Capture the cell that displays the provided text and extract its [x, y] central coordinate. 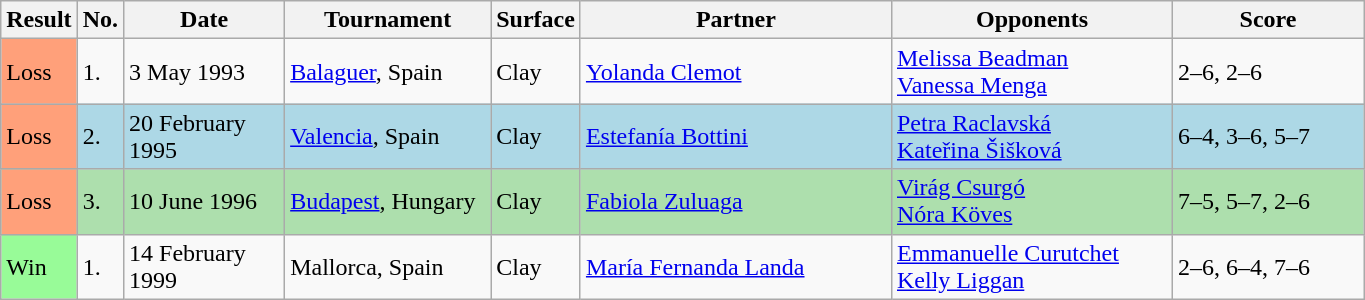
Budapest, Hungary [388, 202]
Tournament [388, 20]
3. [100, 202]
Score [1268, 20]
Fabiola Zuluaga [736, 202]
Balaguer, Spain [388, 72]
Estefanía Bottini [736, 136]
Date [204, 20]
María Fernanda Landa [736, 266]
Surface [536, 20]
2–6, 6–4, 7–6 [1268, 266]
Mallorca, Spain [388, 266]
Virág Csurgó Nóra Köves [1032, 202]
Yolanda Clemot [736, 72]
10 June 1996 [204, 202]
Emmanuelle Curutchet Kelly Liggan [1032, 266]
Partner [736, 20]
Melissa Beadman Vanessa Menga [1032, 72]
2. [100, 136]
7–5, 5–7, 2–6 [1268, 202]
Opponents [1032, 20]
Result [39, 20]
14 February 1999 [204, 266]
2–6, 2–6 [1268, 72]
No. [100, 20]
6–4, 3–6, 5–7 [1268, 136]
Win [39, 266]
3 May 1993 [204, 72]
Petra Raclavská Kateřina Šišková [1032, 136]
20 February 1995 [204, 136]
Valencia, Spain [388, 136]
